Capture the cell that displays the provided text and extract its [x, y] central coordinate. 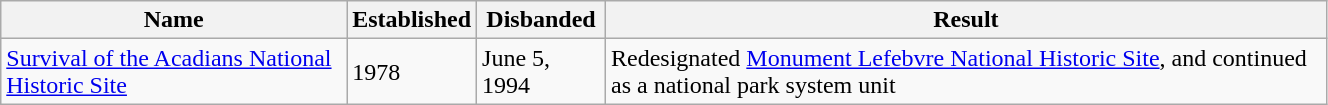
Established [412, 20]
June 5, 1994 [542, 72]
Name [174, 20]
Redesignated Monument Lefebvre National Historic Site, and continued as a national park system unit [966, 72]
Result [966, 20]
Disbanded [542, 20]
Survival of the Acadians National Historic Site [174, 72]
1978 [412, 72]
